Find where the given text appears and provide that cell's center as [X, Y] coordinate. 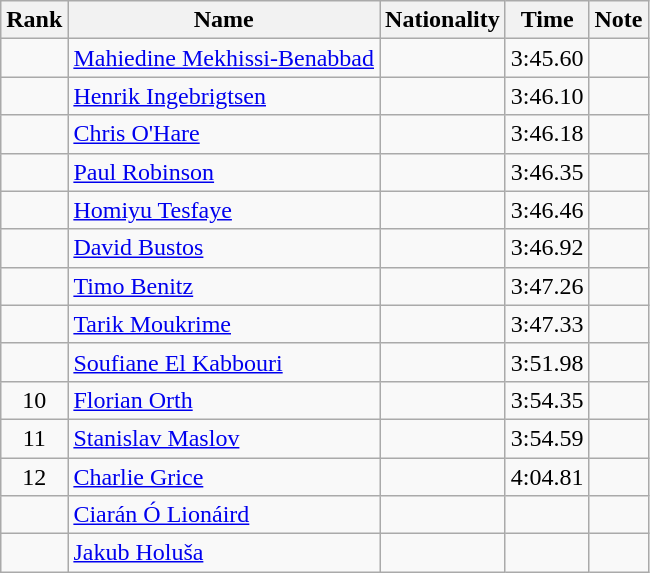
Henrik Ingebrigtsen [224, 96]
4:04.81 [547, 477]
3:46.46 [547, 210]
Paul Robinson [224, 172]
Note [618, 20]
Ciarán Ó Lionáird [224, 515]
Chris O'Hare [224, 134]
Soufiane El Kabbouri [224, 362]
12 [34, 477]
10 [34, 400]
Stanislav Maslov [224, 438]
Time [547, 20]
3:47.33 [547, 324]
3:47.26 [547, 286]
3:51.98 [547, 362]
3:54.59 [547, 438]
3:46.92 [547, 248]
David Bustos [224, 248]
Charlie Grice [224, 477]
Mahiedine Mekhissi-Benabbad [224, 58]
Nationality [443, 20]
3:54.35 [547, 400]
Timo Benitz [224, 286]
3:46.18 [547, 134]
3:45.60 [547, 58]
Name [224, 20]
Rank [34, 20]
Florian Orth [224, 400]
Jakub Holuša [224, 553]
3:46.35 [547, 172]
Homiyu Tesfaye [224, 210]
11 [34, 438]
3:46.10 [547, 96]
Tarik Moukrime [224, 324]
